For the text-containing cell, return its midpoint in (X, Y) coordinate format. 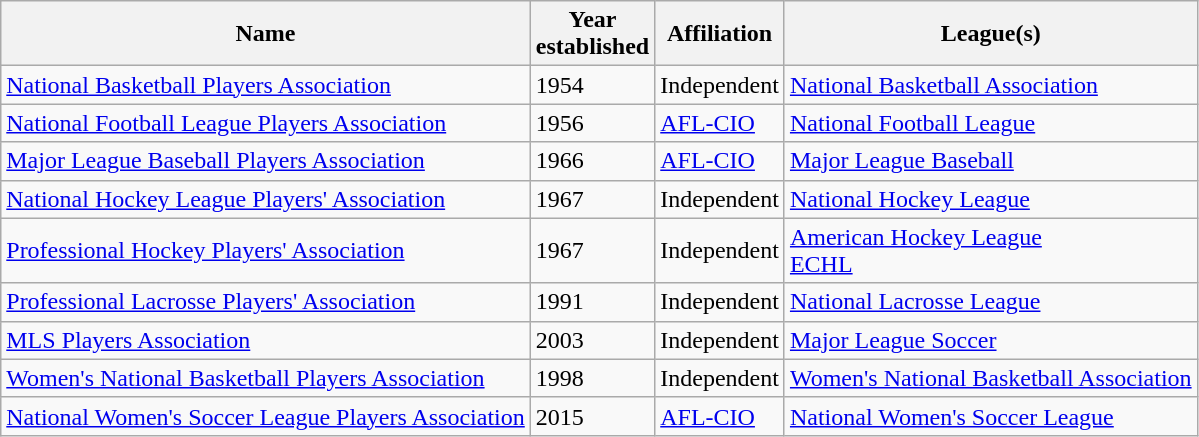
Major League Baseball (990, 161)
League(s) (990, 34)
Affiliation (720, 34)
1991 (592, 302)
National Basketball Players Association (266, 85)
Professional Hockey Players' Association (266, 250)
National Hockey League Players' Association (266, 199)
Professional Lacrosse Players' Association (266, 302)
National Hockey League (990, 199)
1954 (592, 85)
American Hockey League ECHL (990, 250)
2003 (592, 340)
National Football League (990, 123)
National Women's Soccer League (990, 416)
Women's National Basketball Association (990, 378)
Name (266, 34)
National Lacrosse League (990, 302)
Women's National Basketball Players Association (266, 378)
National Basketball Association (990, 85)
National Women's Soccer League Players Association (266, 416)
Year established (592, 34)
1998 (592, 378)
2015 (592, 416)
National Football League Players Association (266, 123)
1956 (592, 123)
Major League Baseball Players Association (266, 161)
MLS Players Association (266, 340)
Major League Soccer (990, 340)
1966 (592, 161)
